Determine the (X, Y) coordinate at the center of the cell enclosing the given text.  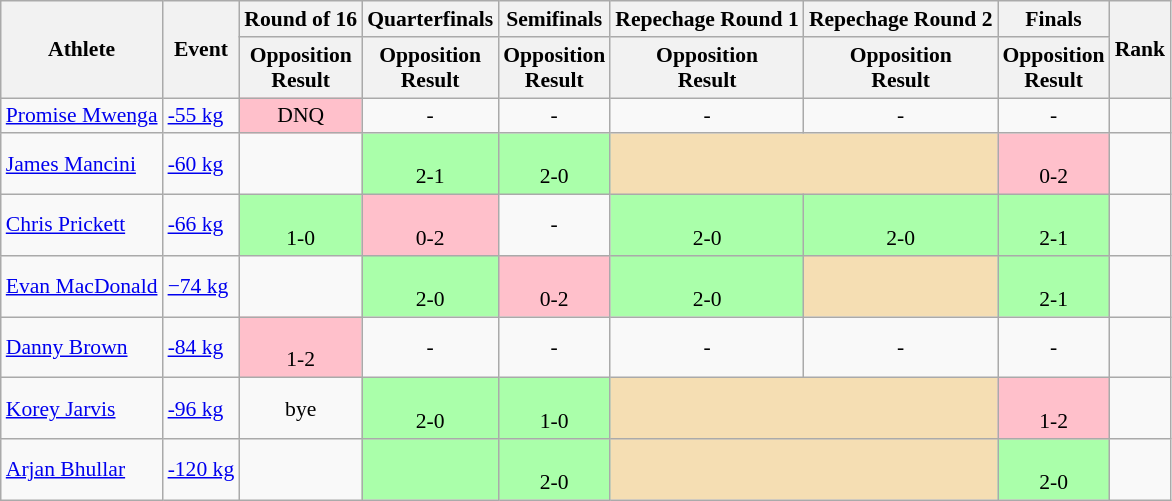
Semifinals (554, 19)
-84 kg (202, 348)
Danny Brown (82, 348)
-96 kg (202, 408)
Evan MacDonald (82, 286)
Round of 16 (300, 19)
-55 kg (202, 116)
Promise Mwenga (82, 116)
Repechage Round 1 (707, 19)
Repechage Round 2 (901, 19)
Rank (1140, 50)
Quarterfinals (430, 19)
-66 kg (202, 226)
bye (300, 408)
James Mancini (82, 164)
Korey Jarvis (82, 408)
Event (202, 50)
−74 kg (202, 286)
Finals (1054, 19)
-60 kg (202, 164)
-120 kg (202, 470)
DNQ (300, 116)
Athlete (82, 50)
Arjan Bhullar (82, 470)
Chris Prickett (82, 226)
